Extract the [X, Y] coordinate from the center of the cell holding the provided text.  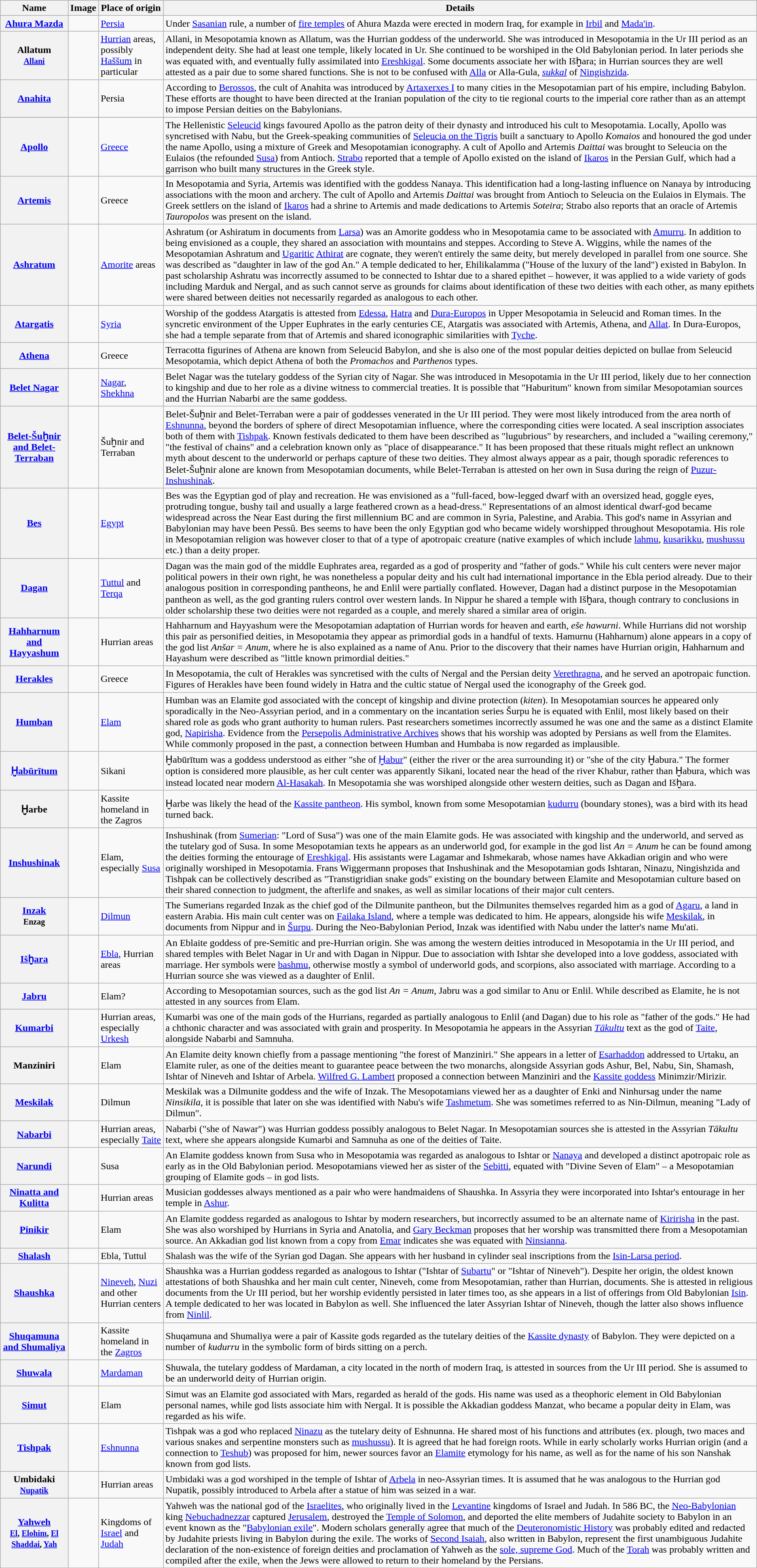
Details [460, 8]
Nabarbi [34, 1134]
Hurrian areas, especially Taite [131, 1134]
Jabru [34, 997]
Nineveh, Nuzi and other Hurrian centers [131, 1293]
Shalash was the wife of the Syrian god Dagan. She appears with her husband in cylinder seal inscriptions from the Isin-Larsa period. [460, 1256]
Inshushinak [34, 862]
Manziniri [34, 1065]
Ḫabūrītum [34, 771]
Egypt [131, 523]
Narundi [34, 1166]
Hahharnum and Hayyashum [34, 642]
Mardaman [131, 1373]
Under Sasanian rule, a number of fire temples of Ahura Mazda were erected in modern Iraq, for example in Irbil and Mada'in. [460, 23]
Atargatis [34, 324]
Name [34, 8]
Eshnunna [131, 1447]
Sikani [131, 771]
Inzak Enzag [34, 916]
Elam, especially Susa [131, 862]
Image [83, 8]
Artemis [34, 201]
Kumarbi [34, 1028]
Ahura Mazda [34, 23]
Šuḫnir and Terraban [131, 447]
Bes [34, 523]
Shalash [34, 1256]
Ḫarbe [34, 809]
Simut [34, 1405]
Ashratum [34, 265]
Meskilak [34, 1102]
Tuttul and Terqa [131, 588]
Hurrian areas, possibly Haššum in particular [131, 56]
Susa [131, 1166]
Shuwala [34, 1373]
Apollo [34, 147]
Anahita [34, 98]
Kingdoms of Israel and Judah [131, 1533]
YahwehEl, Elohim, El Shaddai, Yah [34, 1533]
Ninatta and Kulitta [34, 1198]
Pinikir [34, 1229]
Ebla, Hurrian areas [131, 959]
Hurrian areas, especially Urkesh [131, 1028]
Amorite areas [131, 265]
Nagar, Shekhna [131, 387]
Belet-Šuḫnir and Belet-Terraban [34, 447]
Belet Nagar [34, 387]
Elam? [131, 997]
Tishpak [34, 1447]
Syria [131, 324]
Place of origin [131, 8]
Humban [34, 722]
Athena [34, 356]
UmbidakiNupatik [34, 1484]
Herakles [34, 679]
Shuqamuna and Shumaliya [34, 1341]
Dagan [34, 588]
Shaushka [34, 1293]
Ebla, Tuttul [131, 1256]
Išḫara [34, 959]
Allatum Allani [34, 56]
